Scan for the cell matching the given text and deliver its (X, Y) coordinate at center. 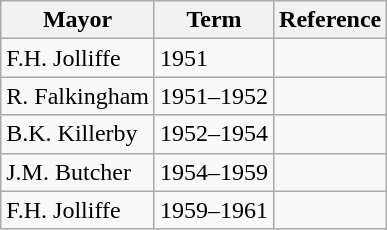
Term (214, 20)
1951–1952 (214, 96)
1952–1954 (214, 134)
J.M. Butcher (78, 172)
1959–1961 (214, 210)
1951 (214, 58)
1954–1959 (214, 172)
Mayor (78, 20)
R. Falkingham (78, 96)
B.K. Killerby (78, 134)
Reference (330, 20)
